For the text-containing cell, return its midpoint in [x, y] coordinate format. 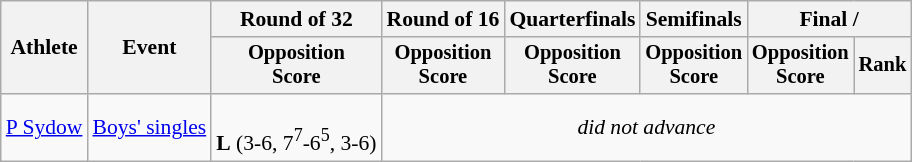
Event [149, 48]
Semifinals [694, 19]
Athlete [44, 48]
Rank [883, 66]
Quarterfinals [572, 19]
P Sydow [44, 128]
Boys' singles [149, 128]
Round of 16 [442, 19]
L (3-6, 77-65, 3-6) [296, 128]
Round of 32 [296, 19]
Final / [829, 19]
did not advance [646, 128]
